Output the (X, Y) coordinate of the center of the cell containing the given text.  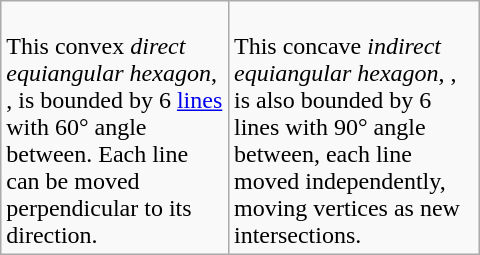
This convex direct equiangular hexagon, , is bounded by 6 lines with 60° angle between. Each line can be moved perpendicular to its direction. (115, 128)
